Find where the given text appears and provide that cell's center as (x, y) coordinate. 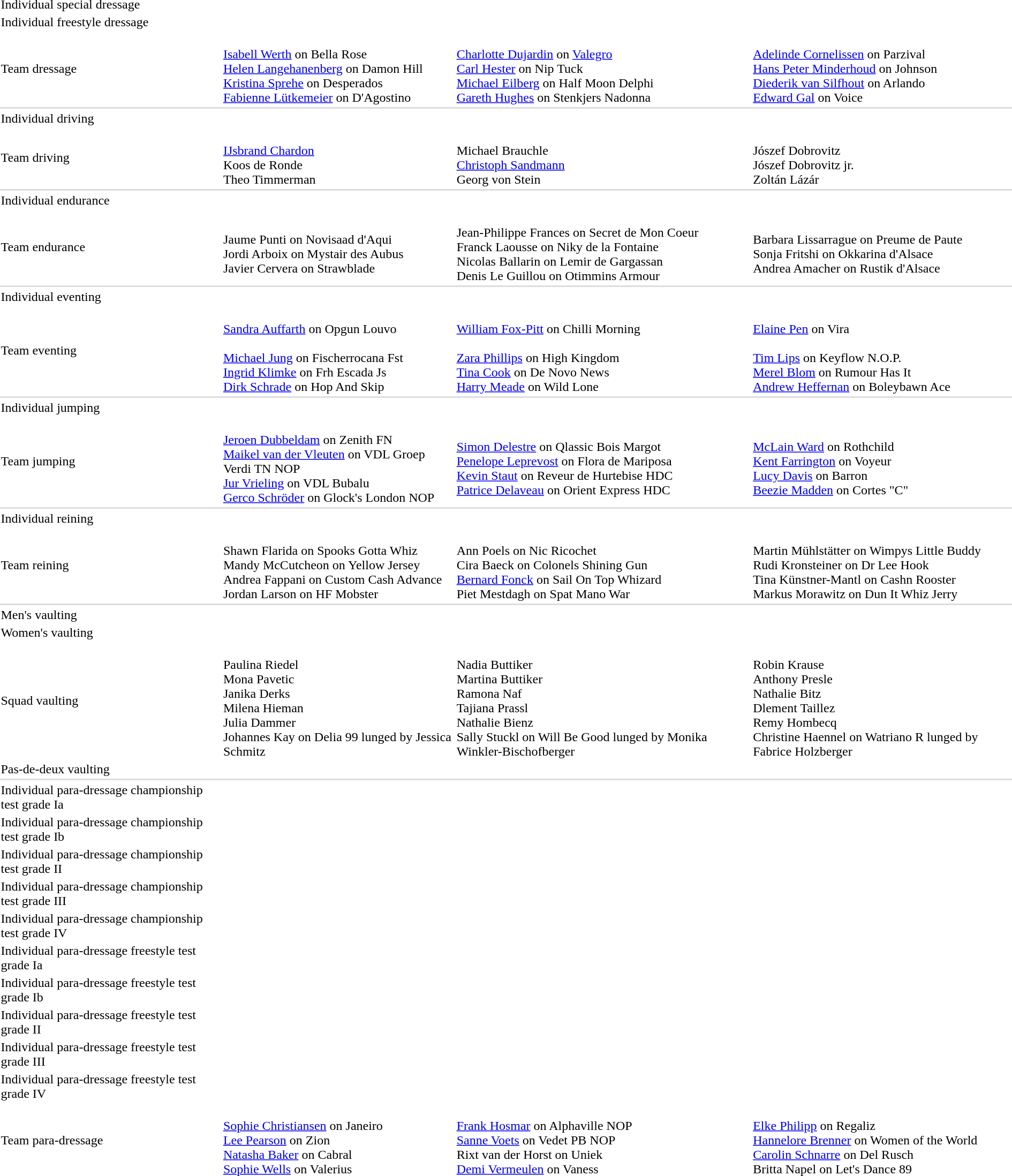
Jószef DobrovitzJószef Dobrovitz jr.Zoltán Lázár (882, 157)
Individual eventing (110, 297)
Isabell Werth on Bella RoseHelen Langehanenberg on Damon HillKristina Sprehe on DesperadosFabienne Lütkemeier on D'Agostino (338, 69)
Team driving (110, 157)
Team dressage (110, 69)
Individual endurance (110, 200)
Individual para-dressage freestyle test grade Ib (110, 990)
Elaine Pen on Vira Tim Lips on Keyflow N.O.P. Merel Blom on Rumour Has It Andrew Heffernan on Boleybawn Ace (882, 350)
Jeroen Dubbeldam on Zenith FNMaikel van der Vleuten on VDL Groep Verdi TN NOPJur Vrieling on VDL BubaluGerco Schröder on Glock's London NOP (338, 462)
Sandra Auffarth on Opgun Louvo Michael Jung on Fischerrocana Fst Ingrid Klimke on Frh Escada Js Dirk Schrade on Hop And Skip (338, 350)
Individual jumping (110, 408)
Individual para-dressage championship test grade IV (110, 925)
Individual para-dressage freestyle test grade III (110, 1054)
Pas-de-deux vaulting (110, 769)
William Fox-Pitt on Chilli Morning Zara Phillips on High Kingdom Tina Cook on De Novo News Harry Meade on Wild Lone (603, 350)
Team reining (110, 565)
Team endurance (110, 247)
Individual para-dressage freestyle test grade IV (110, 1086)
Individual freestyle dressage (110, 22)
Martin Mühlstätter on Wimpys Little BuddyRudi Kronsteiner on Dr Lee HookTina Künstner-Mantl on Cashn RoosterMarkus Morawitz on Dun It Whiz Jerry (882, 565)
Individual para-dressage freestyle test grade Ia (110, 958)
Individual para-dressage championship test grade II (110, 861)
Individual driving (110, 118)
IJsbrand ChardonKoos de RondeTheo Timmerman (338, 157)
Individual para-dressage championship test grade Ia (110, 797)
Ann Poels on Nic RicochetCira Baeck on Colonels Shining GunBernard Fonck on Sail On Top WhizardPiet Mestdagh on Spat Mano War (603, 565)
Paulina RiedelMona PaveticJanika DerksMilena HiemanJulia DammerJohannes Kay on Delia 99 lunged by Jessica Schmitz (338, 700)
Individual para-dressage championship test grade III (110, 893)
Individual reining (110, 518)
Nadia ButtikerMartina ButtikerRamona NafTajiana PrasslNathalie BienzSally Stuckl on Will Be Good lunged by Monika Winkler-Bischofberger (603, 700)
Team jumping (110, 462)
Shawn Flarida on Spooks Gotta WhizMandy McCutcheon on Yellow JerseyAndrea Fappani on Custom Cash AdvanceJordan Larson on HF Mobster (338, 565)
Adelinde Cornelissen on ParzivalHans Peter Minderhoud on JohnsonDiederik van Silfhout on ArlandoEdward Gal on Voice (882, 69)
Barbara Lissarrague on Preume de PauteSonja Fritshi on Okkarina d'AlsaceAndrea Amacher on Rustik d'Alsace (882, 247)
McLain Ward on RothchildKent Farrington on VoyeurLucy Davis on BarronBeezie Madden on Cortes "C" (882, 462)
Jaume Punti on Novisaad d'AquiJordi Arboix on Mystair des AubusJavier Cervera on Strawblade (338, 247)
Robin KrauseAnthony PresleNathalie BitzDlement TaillezRemy HombecqChristine Haennel on Watriano R lunged by Fabrice Holzberger (882, 700)
Team eventing (110, 350)
Men's vaulting (110, 615)
Individual para-dressage championship test grade Ib (110, 829)
Charlotte Dujardin on ValegroCarl Hester on Nip TuckMichael Eilberg on Half Moon DelphiGareth Hughes on Stenkjers Nadonna (603, 69)
Women's vaulting (110, 632)
Michael BrauchleChristoph SandmannGeorg von Stein (603, 157)
Squad vaulting (110, 700)
Individual para-dressage freestyle test grade II (110, 1022)
